Search for the cell housing the specified text and yield its (x, y) center coordinate. 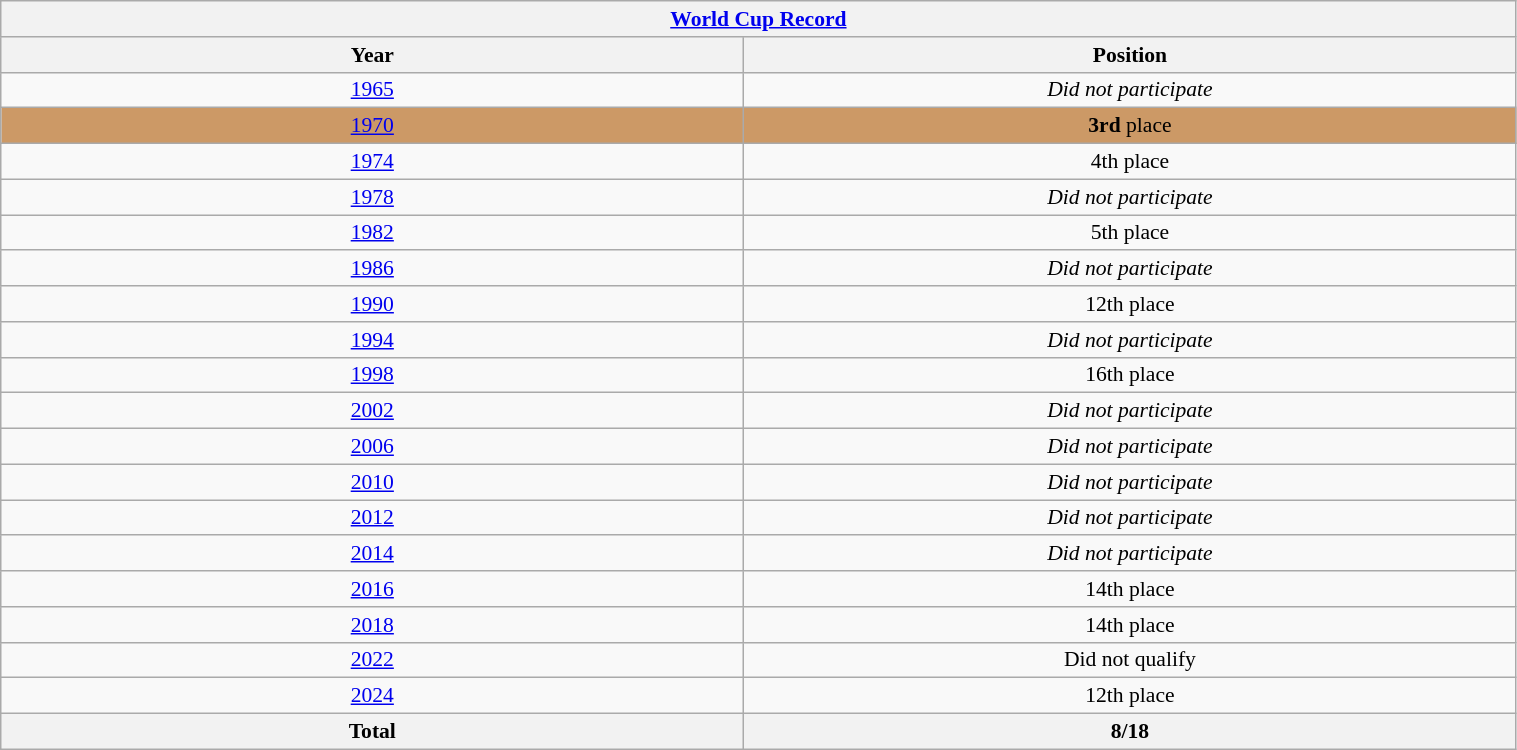
2010 (372, 482)
2014 (372, 554)
Year (372, 55)
2002 (372, 411)
1998 (372, 375)
2012 (372, 518)
1965 (372, 90)
1994 (372, 340)
1990 (372, 304)
2006 (372, 447)
5th place (1130, 233)
8/18 (1130, 732)
1986 (372, 269)
2018 (372, 625)
2024 (372, 696)
1978 (372, 197)
1982 (372, 233)
Position (1130, 55)
16th place (1130, 375)
4th place (1130, 162)
1970 (372, 126)
World Cup Record (758, 19)
2022 (372, 660)
3rd place (1130, 126)
2016 (372, 589)
1974 (372, 162)
Did not qualify (1130, 660)
Total (372, 732)
